Output the [x, y] coordinate of the center of the cell containing the given text.  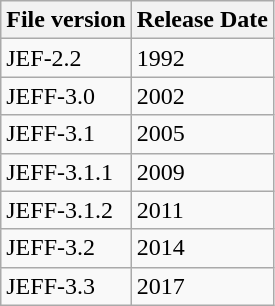
JEFF-3.1.2 [66, 210]
JEFF-3.2 [66, 248]
Release Date [202, 20]
JEFF-3.0 [66, 96]
2011 [202, 210]
JEFF-3.3 [66, 286]
1992 [202, 58]
JEFF-3.1 [66, 134]
JEF-2.2 [66, 58]
2005 [202, 134]
File version [66, 20]
2014 [202, 248]
2009 [202, 172]
2002 [202, 96]
2017 [202, 286]
JEFF-3.1.1 [66, 172]
